Capture the cell that displays the provided text and extract its (X, Y) central coordinate. 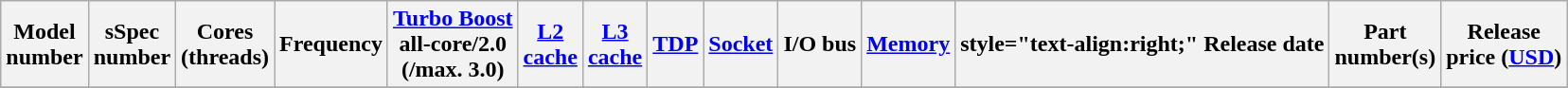
Memory (909, 44)
style="text-align:right;" Release date (1142, 44)
Modelnumber (45, 44)
Releaseprice (USD) (1504, 44)
Socket (740, 44)
I/O bus (820, 44)
L2cache (550, 44)
TDP (676, 44)
Frequency (331, 44)
sSpecnumber (132, 44)
Cores(threads) (225, 44)
Turbo Boostall-core/2.0(/max. 3.0) (453, 44)
L3cache (615, 44)
Partnumber(s) (1385, 44)
